Capture the cell that displays the provided text and extract its [X, Y] central coordinate. 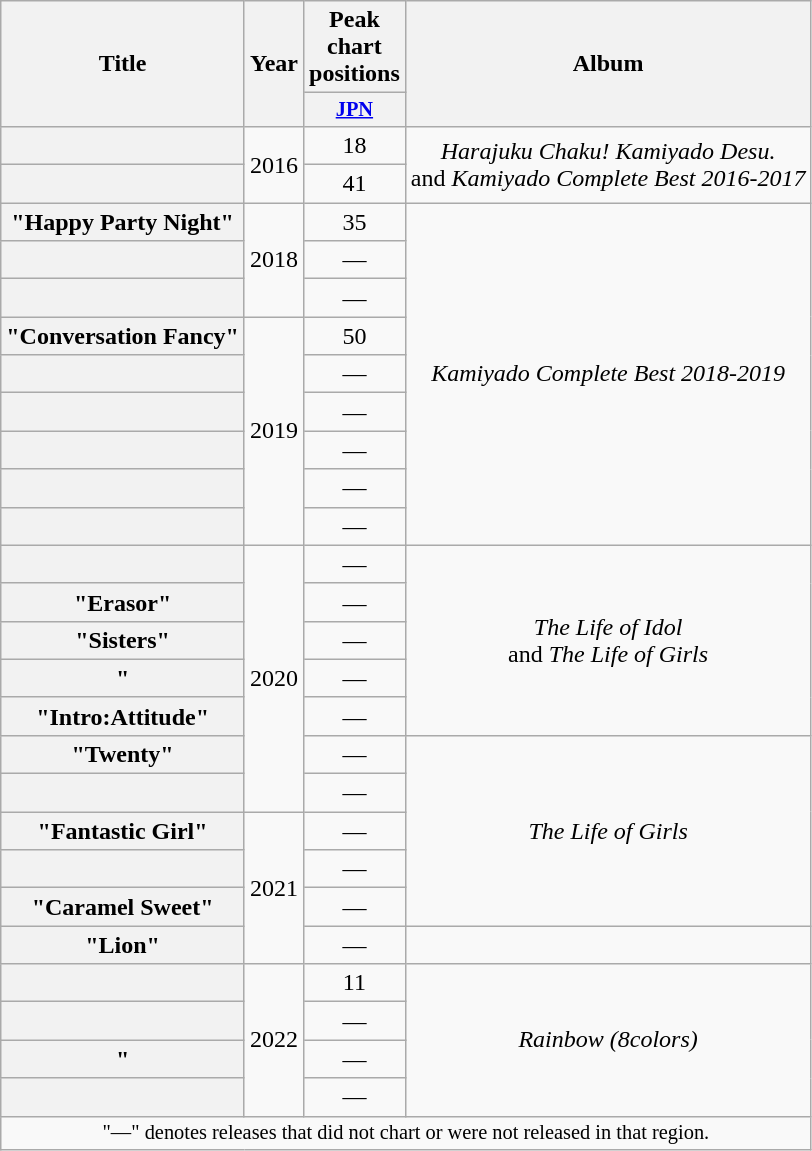
Album [608, 64]
The Life of Idoland The Life of Girls [608, 640]
11 [355, 983]
2020 [274, 678]
"Happy Party Night" [123, 222]
2022 [274, 1040]
Kamiyado Complete Best 2018-2019 [608, 374]
18 [355, 145]
"Conversation Fancy" [123, 336]
JPN [355, 110]
2016 [274, 164]
Year [274, 64]
41 [355, 184]
"Erasor" [123, 602]
"Fantastic Girl" [123, 831]
Title [123, 64]
2021 [274, 888]
35 [355, 222]
"Twenty" [123, 754]
50 [355, 336]
The Life of Girls [608, 830]
Harajuku Chaku! Kamiyado Desu.and Kamiyado Complete Best 2016-2017 [608, 164]
"Lion" [123, 945]
"Intro:Attitude" [123, 716]
"Caramel Sweet" [123, 907]
2018 [274, 260]
"Sisters" [123, 640]
2019 [274, 431]
"—" denotes releases that did not chart or were not released in that region. [406, 1133]
Rainbow (8colors) [608, 1040]
Peak chart positions [355, 47]
